Capture the cell that displays the provided text and extract its (X, Y) central coordinate. 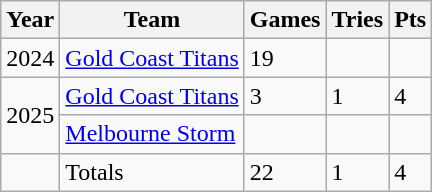
Year (30, 20)
2025 (30, 115)
3 (285, 96)
Team (152, 20)
19 (285, 58)
Totals (152, 172)
Melbourne Storm (152, 134)
2024 (30, 58)
Pts (410, 20)
Tries (358, 20)
22 (285, 172)
Games (285, 20)
